Extract the [x, y] coordinate from the center of the cell holding the provided text.  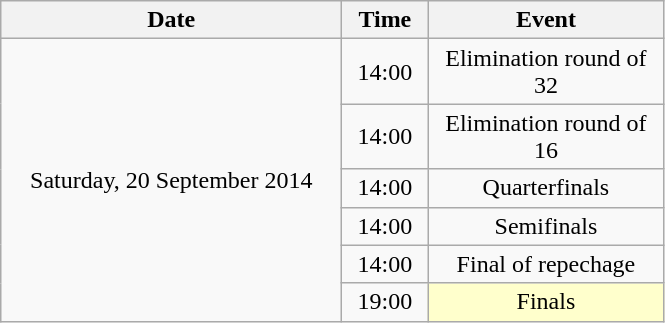
Final of repechage [546, 264]
Saturday, 20 September 2014 [172, 180]
Elimination round of 32 [546, 72]
Event [546, 20]
Semifinals [546, 226]
Finals [546, 302]
Date [172, 20]
19:00 [385, 302]
Quarterfinals [546, 188]
Elimination round of 16 [546, 136]
Time [385, 20]
